Scan for the cell matching the given text and deliver its (X, Y) coordinate at center. 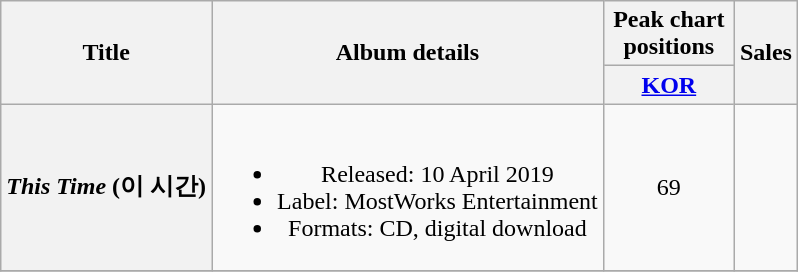
Album details (408, 52)
Title (106, 52)
Released: 10 April 2019Label: MostWorks EntertainmentFormats: CD, digital download (408, 188)
Sales (766, 52)
Peak chart positions (668, 34)
This Time (이 시간) (106, 188)
69 (668, 188)
KOR (668, 85)
